For the text-containing cell, return its midpoint in (X, Y) coordinate format. 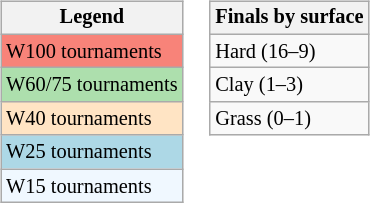
W100 tournaments (92, 51)
Clay (1–3) (289, 85)
Hard (16–9) (289, 51)
W15 tournaments (92, 186)
W40 tournaments (92, 119)
Finals by surface (289, 18)
Grass (0–1) (289, 119)
Legend (92, 18)
W60/75 tournaments (92, 85)
W25 tournaments (92, 152)
